Extract the (X, Y) coordinate from the center of the cell holding the provided text.  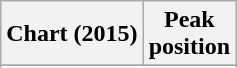
Chart (2015) (72, 34)
Peak position (189, 34)
